From the cell containing the given text, extract its center point as (x, y) coordinate. 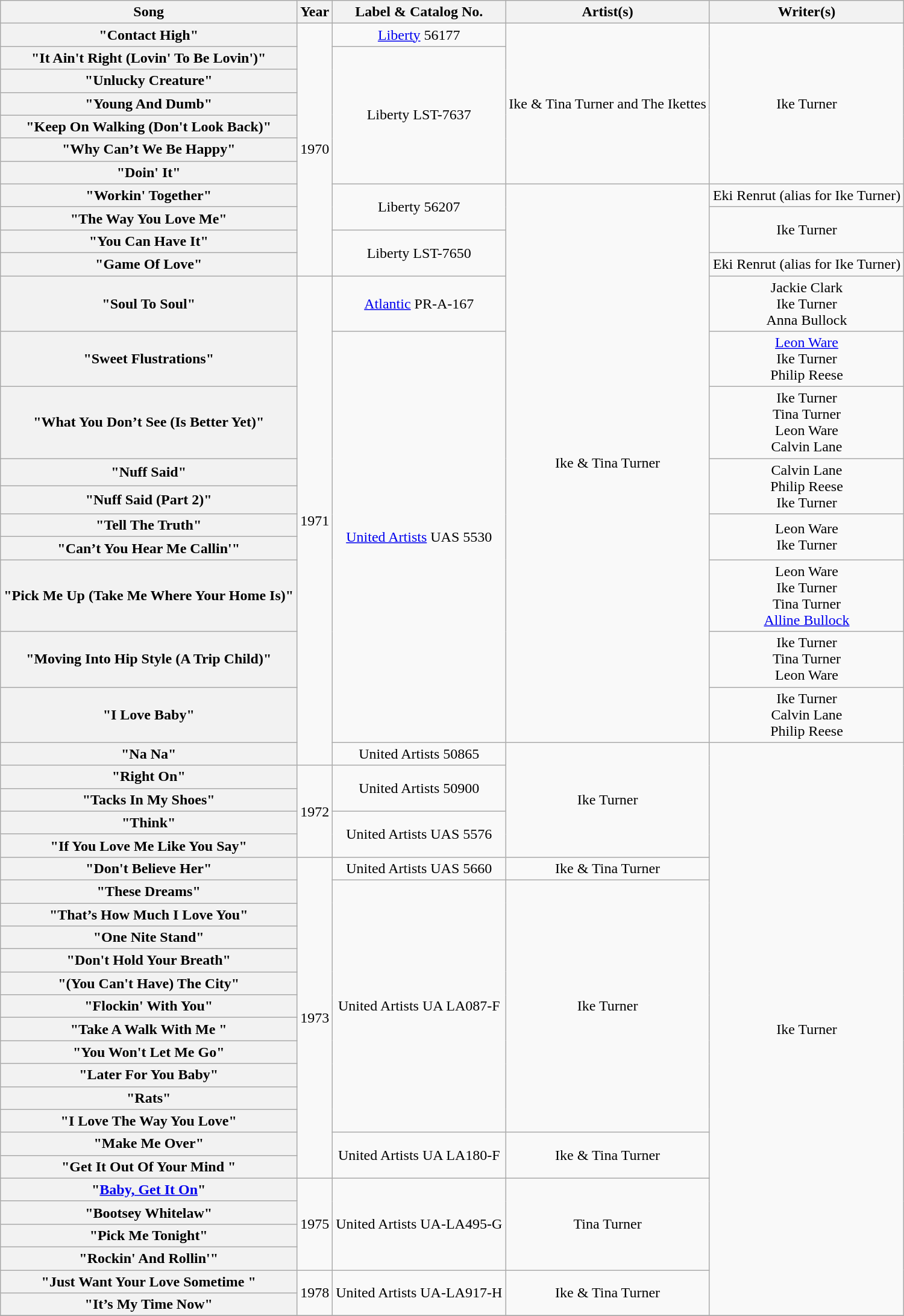
Artist(s) (607, 12)
"It Ain't Right (Lovin' To Be Lovin')" (149, 58)
"Tell The Truth" (149, 525)
Ike TurnerTina TurnerLeon Ware (806, 659)
United Artists UA LA087-F (419, 1006)
Ike & Tina Turner and The Ikettes (607, 104)
1975 (315, 1224)
"One Nite Stand" (149, 938)
"That’s How Much I Love You" (149, 914)
United Artists UA-LA495-G (419, 1224)
Year (315, 12)
"Baby, Get It On" (149, 1189)
Liberty LST-7650 (419, 252)
"What You Don’t See (Is Better Yet)" (149, 423)
Atlantic PR-A-167 (419, 304)
"(You Can't Have) The City" (149, 983)
"Just Want Your Love Sometime " (149, 1282)
"It’s My Time Now" (149, 1305)
"These Dreams" (149, 891)
"Flockin' With You" (149, 1006)
"Think" (149, 822)
"Sweet Flustrations" (149, 359)
"Tacks In My Shoes" (149, 800)
"You Won't Let Me Go" (149, 1052)
"Can’t You Hear Me Callin'" (149, 548)
"Workin' Together" (149, 195)
United Artists UA LA180-F (419, 1155)
"Don't Hold Your Breath" (149, 960)
"Unlucky Creature" (149, 81)
Tina Turner (607, 1224)
Calvin LanePhilip ReeseIke Turner (806, 486)
Ike TurnerCalvin LanePhilip Reese (806, 715)
"Bootsey Whitelaw" (149, 1212)
"Game Of Love" (149, 264)
"Rockin' And Rollin'" (149, 1258)
Liberty 56207 (419, 207)
1978 (315, 1293)
"Nuff Said" (149, 472)
"I Love Baby" (149, 715)
"I Love The Way You Love" (149, 1121)
"Nuff Said (Part 2)" (149, 500)
"Don't Believe Her" (149, 868)
Leon WareIke Turner (806, 537)
Liberty LST-7637 (419, 115)
Jackie ClarkIke TurnerAnna Bullock (806, 304)
1970 (315, 149)
1971 (315, 521)
"Young And Dumb" (149, 104)
"Pick Me Tonight" (149, 1235)
"Make Me Over" (149, 1144)
"Moving Into Hip Style (A Trip Child)" (149, 659)
"Take A Walk With Me " (149, 1029)
"You Can Have It" (149, 241)
United Artists UA-LA917-H (419, 1293)
"Rats" (149, 1098)
"Later For You Baby" (149, 1075)
"Right On" (149, 777)
United Artists 50865 (419, 754)
"If You Love Me Like You Say" (149, 845)
"Why Can’t We Be Happy" (149, 149)
1973 (315, 1017)
"Soul To Soul" (149, 304)
United Artists UAS 5530 (419, 537)
Writer(s) (806, 12)
Leon WareIke TurnerTina TurnerAlline Bullock (806, 595)
United Artists 50900 (419, 788)
"Doin' It" (149, 172)
1972 (315, 811)
Leon WareIke TurnerPhilip Reese (806, 359)
"Contact High" (149, 35)
"Keep On Walking (Don't Look Back)" (149, 127)
United Artists UAS 5660 (419, 868)
United Artists UAS 5576 (419, 834)
"Na Na" (149, 754)
Song (149, 12)
"The Way You Love Me" (149, 218)
Liberty 56177 (419, 35)
Label & Catalog No. (419, 12)
Ike TurnerTina TurnerLeon WareCalvin Lane (806, 423)
"Pick Me Up (Take Me Where Your Home Is)" (149, 595)
"Get It Out Of Your Mind " (149, 1167)
